Determine the (x, y) coordinate at the center of the cell enclosing the given text.  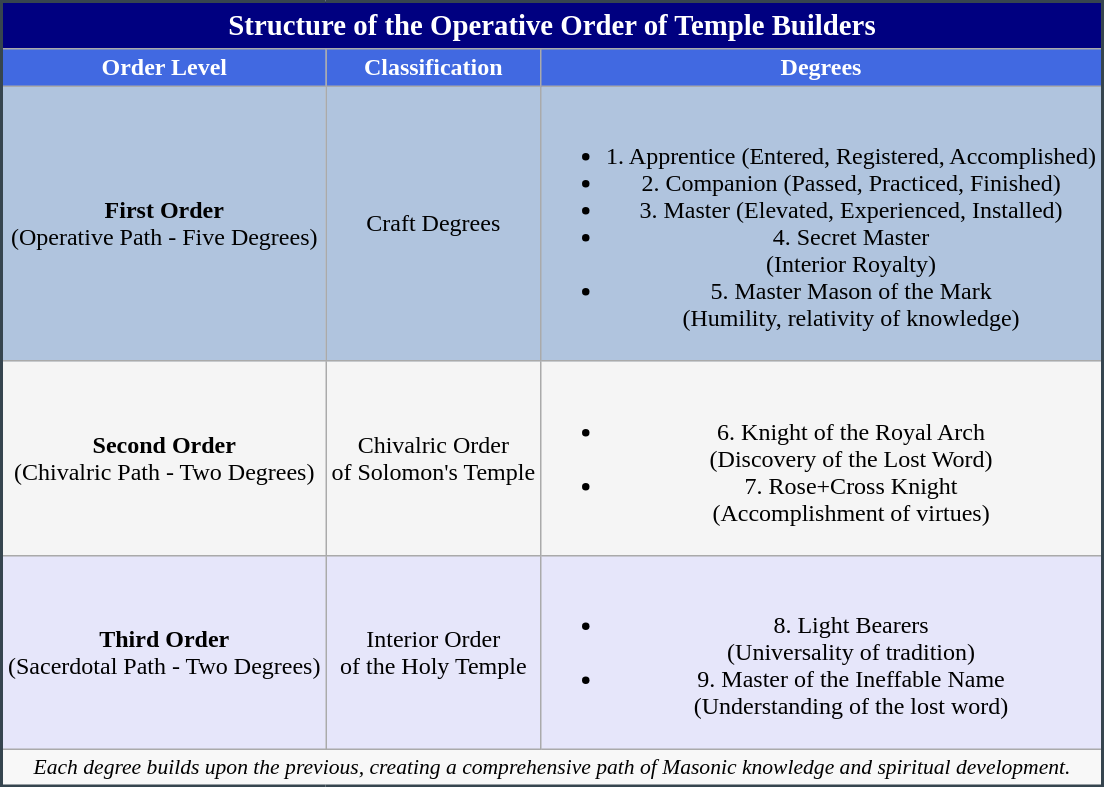
Each degree builds upon the previous, creating a comprehensive path of Masonic knowledge and spiritual development. (552, 767)
Chivalric Orderof Solomon's Temple (434, 458)
Order Level (164, 67)
6. Knight of the Royal Arch(Discovery of the Lost Word)7. Rose+Cross Knight(Accomplishment of virtues) (822, 458)
8. Light Bearers(Universality of tradition)9. Master of the Ineffable Name(Understanding of the lost word) (822, 652)
Second Order(Chivalric Path - Two Degrees) (164, 458)
Degrees (822, 67)
Classification (434, 67)
Third Order(Sacerdotal Path - Two Degrees) (164, 652)
Interior Orderof the Holy Temple (434, 652)
Structure of the Operative Order of Temple Builders (552, 26)
Craft Degrees (434, 224)
First Order(Operative Path - Five Degrees) (164, 224)
